Detect which cell encompasses the target text, then output its (X, Y) center coordinate. 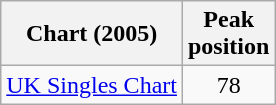
Peakposition (228, 34)
Chart (2005) (92, 34)
78 (228, 85)
UK Singles Chart (92, 85)
